Return [x, y] of the center of cell containing provided text 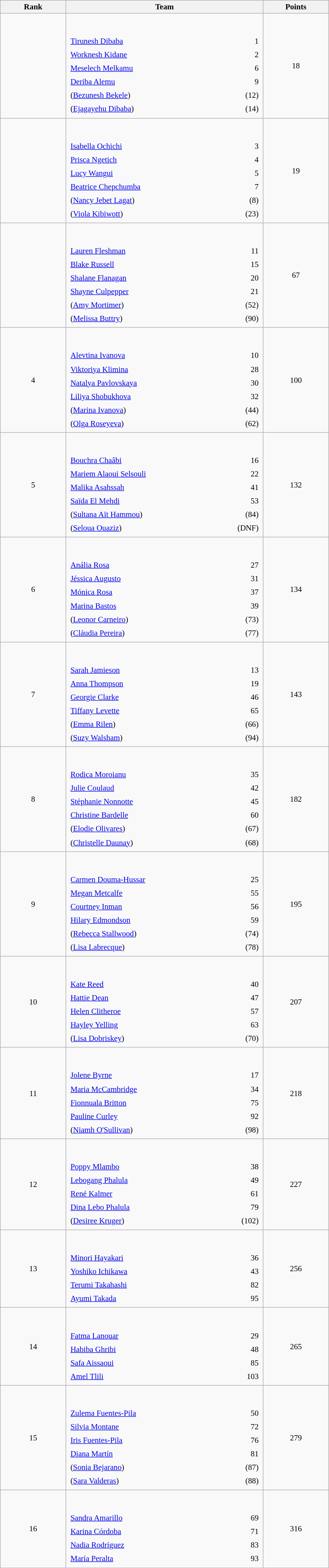
Bouchra Chaâbi [142, 460]
Dina Lebo Phalula [141, 1207]
2 [242, 55]
Georgie Clarke [142, 697]
Habiba Ghribi [142, 1349]
265 [296, 1346]
207 [296, 1002]
50 [242, 1413]
(84) [238, 515]
81 [242, 1454]
Jéssica Augusto [144, 579]
Carmen Douma-Hussar 25 Megan Metcalfe 55 Courtney Inman 56 Hilary Edmondson 59 (Rebecca Stallwood) (74) (Lisa Labrecque) (78) [164, 904]
Fionnuala Britton [146, 1102]
Diana Martín [146, 1454]
85 [238, 1363]
Hattie Dean [143, 998]
(Cláudia Pereira) [144, 633]
Shayne Culpepper [144, 291]
12 [33, 1184]
Ayumi Takada [149, 1299]
(DNF) [238, 528]
100 [296, 380]
(Elodie Olivares) [145, 829]
279 [296, 1438]
Yoshiko Ichikawa [149, 1272]
Bouchra Chaâbi 16 Mariem Alaoui Selsouli 22 Malika Asahssah 41 Saïda El Mehdi 53 (Sultana Aït Hammou) (84) (Seloua Ouaziz) (DNF) [164, 485]
Natalya Pavlovskaya [146, 382]
143 [296, 694]
41 [238, 488]
(94) [239, 738]
(68) [241, 842]
316 [296, 1529]
Shalane Flanagan [144, 278]
18 [296, 66]
(67) [241, 829]
227 [296, 1184]
Stéphanie Nonnotte [145, 802]
83 [244, 1545]
1 [242, 41]
(Desiree Kruger) [141, 1221]
256 [296, 1269]
Iris Fuentes-Pila [146, 1440]
Tiffany Levette [142, 710]
34 [242, 1089]
(Viola Kibiwott) [146, 214]
Helen Clitheroe [143, 1011]
55 [244, 893]
Pauline Curley [146, 1116]
(52) [240, 305]
103 [238, 1376]
132 [296, 485]
20 [240, 278]
Lebogang Phalula [141, 1180]
(70) [239, 1039]
María Peralta [149, 1559]
Kate Reed [143, 984]
37 [240, 592]
30 [242, 382]
(77) [240, 633]
Saïda El Mehdi [142, 501]
Zulema Fuentes-Pila [146, 1413]
57 [239, 1011]
Points [296, 7]
65 [239, 710]
(8) [243, 200]
Team [164, 7]
Lucy Wangui [146, 173]
Rodica Moroianu [145, 775]
32 [242, 396]
(Nancy Jebet Lagat) [146, 200]
Anália Rosa [144, 565]
218 [296, 1093]
134 [296, 589]
43 [245, 1272]
Rodica Moroianu 35 Julie Coulaud 42 Stéphanie Nonnotte 45 Christine Bardelle 60 (Elodie Olivares) (67) (Christelle Daunay) (68) [164, 799]
Jolene Byrne 17 Maria McCambridge 34 Fionnuala Britton 75 Pauline Curley 92 (Niamh O'Sullivan) (98) [164, 1093]
Tirunesh Dibaba [145, 41]
22 [238, 474]
(Bezunesh Bekele) [145, 95]
76 [242, 1440]
(44) [242, 410]
Isabella Ochichi 3 Prisca Ngetich 4 Lucy Wangui 5 Beatrice Chepchumba 7 (Nancy Jebet Lagat) (8) (Viola Kibiwott) (23) [164, 171]
(14) [242, 109]
(Lisa Labrecque) [147, 947]
Sarah Jamieson 13 Anna Thompson 19 Georgie Clarke 46 Tiffany Levette 65 (Emma Rilen) (66) (Suzy Walsham) (94) [164, 694]
Deriba Alemu [145, 82]
42 [241, 788]
(Seloua Ouaziz) [142, 528]
Zulema Fuentes-Pila 50 Silvia Montane 72 Iris Fuentes-Pila 76 Diana Martín 81 (Sonia Bejarano) (87) (Sara Valderas) (88) [164, 1438]
(Sara Valderas) [146, 1481]
Maria McCambridge [146, 1089]
36 [245, 1258]
(Christelle Daunay) [145, 842]
(98) [242, 1130]
Anália Rosa 27 Jéssica Augusto 31 Mónica Rosa 37 Marina Bastos 39 (Leonor Carneiro) (73) (Cláudia Pereira) (77) [164, 589]
(Emma Rilen) [142, 724]
69 [244, 1518]
82 [245, 1285]
93 [244, 1559]
Carmen Douma-Hussar [147, 879]
Anna Thompson [142, 683]
14 [33, 1346]
Poppy Mlambo [141, 1166]
48 [238, 1349]
Hayley Yelling [143, 1025]
Lauren Fleshman [144, 251]
45 [241, 802]
(73) [240, 619]
38 [237, 1166]
Marina Bastos [144, 606]
25 [244, 879]
Lauren Fleshman 11 Blake Russell 15 Shalane Flanagan 20 Shayne Culpepper 21 (Amy Mortimer) (52) (Melissa Buttry) (90) [164, 275]
(88) [242, 1481]
27 [240, 565]
(Melissa Buttry) [144, 319]
59 [244, 920]
(62) [242, 423]
Mónica Rosa [144, 592]
(23) [243, 214]
Beatrice Chepchumba [146, 187]
(12) [242, 95]
40 [239, 984]
Julie Coulaud [145, 788]
39 [240, 606]
72 [242, 1427]
Courtney Inman [147, 906]
Alevtina Ivanova [146, 355]
71 [244, 1532]
(87) [242, 1467]
(Suzy Walsham) [142, 738]
28 [242, 369]
(Sultana Aït Hammou) [142, 515]
Tirunesh Dibaba 1 Worknesh Kidane 2 Meselech Melkamu 6 Deriba Alemu 9 (Bezunesh Bekele) (12) (Ejagayehu Dibaba) (14) [164, 66]
(Amy Mortimer) [144, 305]
Karina Córdoba [149, 1532]
182 [296, 799]
Mariem Alaoui Selsouli [142, 474]
(Lisa Dobriskey) [143, 1039]
(Rebecca Stallwood) [147, 933]
61 [237, 1194]
(Olga Roseyeva) [146, 423]
Megan Metcalfe [147, 893]
46 [239, 697]
56 [244, 906]
3 [243, 146]
Blake Russell [144, 264]
Sandra Amarillo [149, 1518]
(Marina Ivanova) [146, 410]
Fatma Lanouar [142, 1335]
(102) [237, 1221]
(Leonor Carneiro) [144, 619]
(Sonia Bejarano) [146, 1467]
21 [240, 291]
Malika Asahssah [142, 488]
Viktoriya Klimina [146, 369]
René Kalmer [141, 1194]
17 [242, 1075]
Poppy Mlambo 38 Lebogang Phalula 49 René Kalmer 61 Dina Lebo Phalula 79 (Desiree Kruger) (102) [164, 1184]
Fatma Lanouar 29 Habiba Ghribi 48 Safa Aissaoui 85 Amel Tlili 103 [164, 1346]
8 [33, 799]
Amel Tlili [142, 1376]
(Niamh O'Sullivan) [146, 1130]
35 [241, 775]
92 [242, 1116]
Minori Hayakari 36 Yoshiko Ichikawa 43 Terumi Takahashi 82 Ayumi Takada 95 [164, 1269]
31 [240, 579]
Liliya Shobukhova [146, 396]
(78) [244, 947]
Jolene Byrne [146, 1075]
(Ejagayehu Dibaba) [145, 109]
Sarah Jamieson [142, 670]
49 [237, 1180]
195 [296, 904]
60 [241, 815]
63 [239, 1025]
75 [242, 1102]
95 [245, 1299]
Silvia Montane [146, 1427]
Minori Hayakari [149, 1258]
Meselech Melkamu [145, 68]
Prisca Ngetich [146, 160]
67 [296, 275]
79 [237, 1207]
Terumi Takahashi [149, 1285]
29 [238, 1335]
53 [238, 501]
Sandra Amarillo 69 Karina Córdoba 71 Nadia Rodríguez 83 María Peralta 93 [164, 1529]
Hilary Edmondson [147, 920]
Rank [33, 7]
(90) [240, 319]
(66) [239, 724]
Nadia Rodríguez [149, 1545]
47 [239, 998]
Kate Reed 40 Hattie Dean 47 Helen Clitheroe 57 Hayley Yelling 63 (Lisa Dobriskey) (70) [164, 1002]
Safa Aissaoui [142, 1363]
Alevtina Ivanova 10 Viktoriya Klimina 28 Natalya Pavlovskaya 30 Liliya Shobukhova 32 (Marina Ivanova) (44) (Olga Roseyeva) (62) [164, 380]
(74) [244, 933]
Christine Bardelle [145, 815]
Isabella Ochichi [146, 146]
Worknesh Kidane [145, 55]
